Locate the cell with the specified text and output its [x, y] center coordinate. 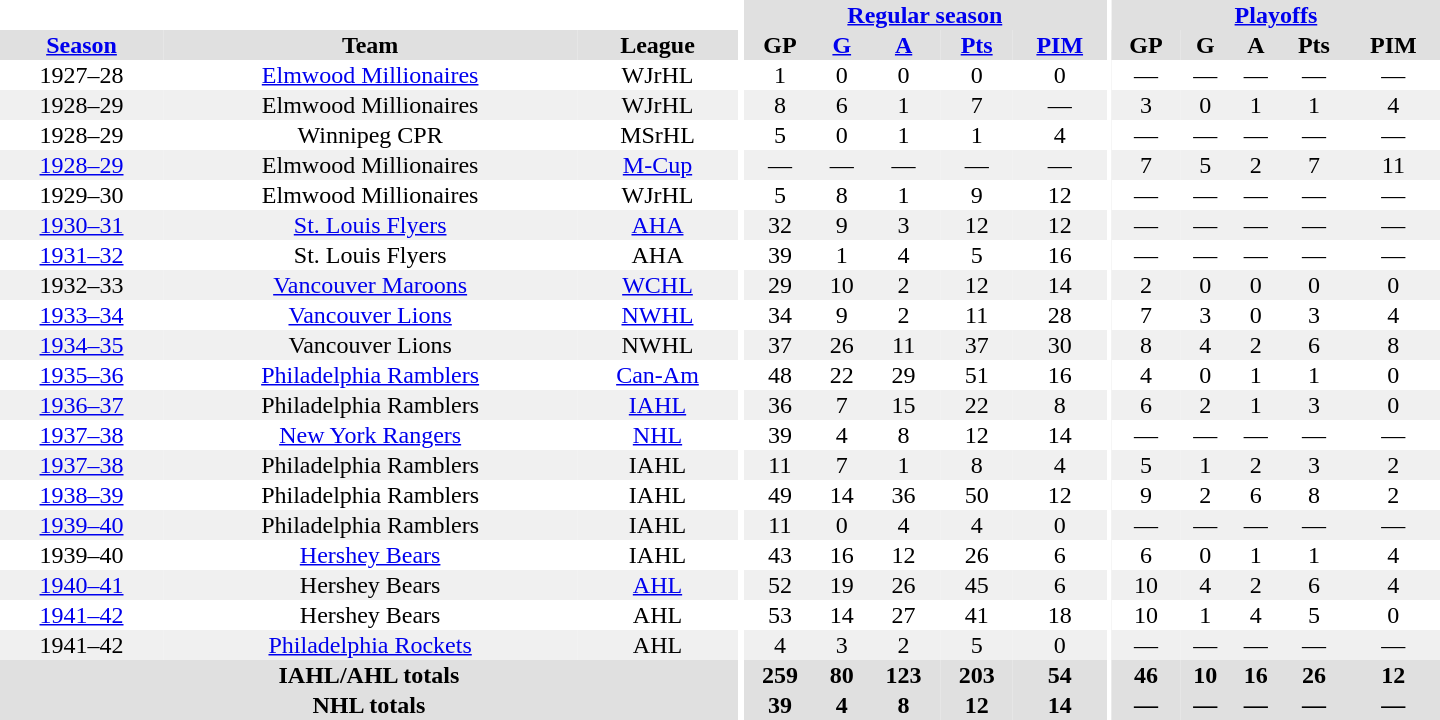
27 [904, 615]
203 [976, 675]
New York Rangers [370, 435]
46 [1146, 675]
Playoffs [1276, 15]
15 [904, 405]
Regular season [924, 15]
Philadelphia Rockets [370, 645]
18 [1060, 615]
MSrHL [658, 135]
30 [1060, 345]
49 [780, 495]
32 [780, 225]
IAHL/AHL totals [369, 675]
Vancouver Maroons [370, 285]
Season [82, 45]
1940–41 [82, 585]
52 [780, 585]
Winnipeg CPR [370, 135]
43 [780, 555]
Can-Am [658, 375]
48 [780, 375]
28 [1060, 315]
1932–33 [82, 285]
WCHL [658, 285]
1938–39 [82, 495]
1931–32 [82, 255]
League [658, 45]
54 [1060, 675]
34 [780, 315]
1933–34 [82, 315]
NHL totals [369, 705]
M-Cup [658, 165]
51 [976, 375]
41 [976, 615]
50 [976, 495]
53 [780, 615]
1929–30 [82, 195]
1935–36 [82, 375]
1927–28 [82, 75]
1936–37 [82, 405]
Team [370, 45]
123 [904, 675]
80 [842, 675]
45 [976, 585]
19 [842, 585]
1930–31 [82, 225]
259 [780, 675]
NHL [658, 435]
1934–35 [82, 345]
